Locate the cell with the specified text and output its [x, y] center coordinate. 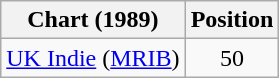
50 [232, 58]
Position [232, 20]
Chart (1989) [93, 20]
UK Indie (MRIB) [93, 58]
